Scan for the cell matching the given text and deliver its (x, y) coordinate at center. 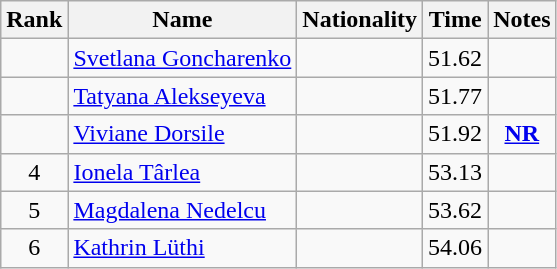
Svetlana Goncharenko (182, 58)
51.92 (456, 134)
53.13 (456, 172)
Name (182, 20)
Tatyana Alekseyeva (182, 96)
6 (34, 248)
53.62 (456, 210)
Nationality (360, 20)
Rank (34, 20)
NR (522, 134)
51.77 (456, 96)
Magdalena Nedelcu (182, 210)
4 (34, 172)
Time (456, 20)
5 (34, 210)
Notes (522, 20)
54.06 (456, 248)
Kathrin Lüthi (182, 248)
Ionela Târlea (182, 172)
Viviane Dorsile (182, 134)
51.62 (456, 58)
